Extract the (x, y) coordinate from the center of the cell holding the provided text.  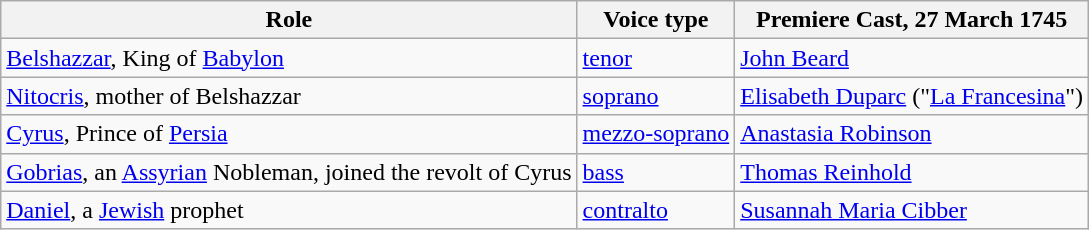
Gobrias, an Assyrian Nobleman, joined the revolt of Cyrus (289, 172)
Cyrus, Prince of Persia (289, 134)
Voice type (656, 20)
Belshazzar, King of Babylon (289, 58)
mezzo-soprano (656, 134)
tenor (656, 58)
bass (656, 172)
Role (289, 20)
Susannah Maria Cibber (912, 210)
soprano (656, 96)
Anastasia Robinson (912, 134)
Elisabeth Duparc ("La Francesina") (912, 96)
Daniel, a Jewish prophet (289, 210)
Nitocris, mother of Belshazzar (289, 96)
Thomas Reinhold (912, 172)
John Beard (912, 58)
contralto (656, 210)
Premiere Cast, 27 March 1745 (912, 20)
